Pinpoint the cell where the given text exists, returning its [x, y] midpoint coordinate. 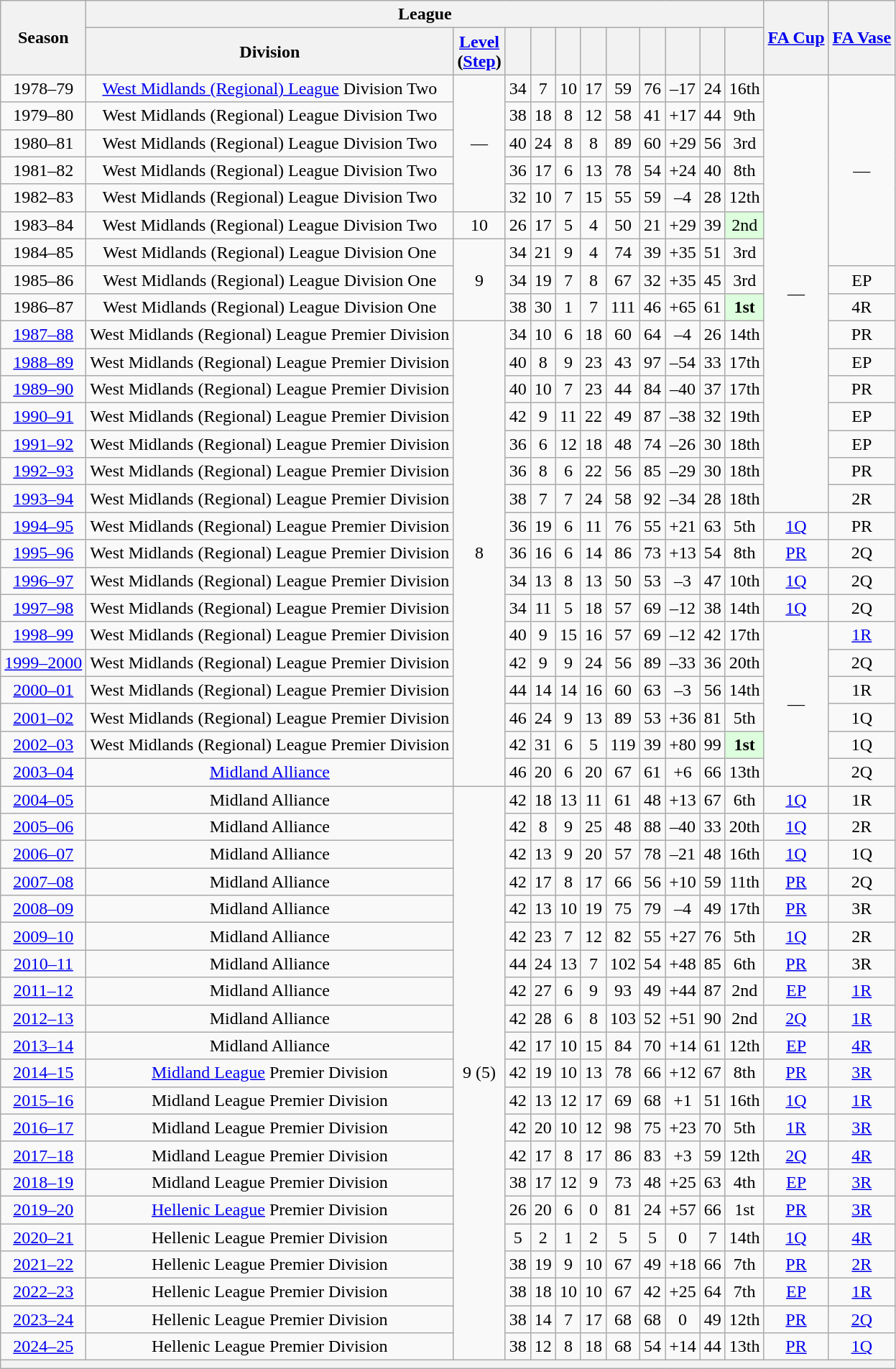
+23 [683, 1128]
+65 [683, 307]
2007–08 [43, 882]
52 [652, 1018]
+10 [683, 882]
+12 [683, 1073]
1999–2000 [43, 663]
9 (5) [479, 1074]
2022–23 [43, 1292]
1989–90 [43, 390]
2023–24 [43, 1319]
2008–09 [43, 909]
–33 [683, 663]
19th [744, 417]
2001–02 [43, 717]
98 [622, 1128]
1990–91 [43, 417]
43 [622, 361]
1982–83 [43, 198]
–29 [683, 471]
2009–10 [43, 936]
2019–20 [43, 1209]
1978–79 [43, 88]
1996–97 [43, 581]
41 [652, 116]
–21 [683, 854]
99 [713, 745]
League [425, 14]
+36 [683, 717]
79 [652, 909]
2000–01 [43, 690]
–26 [683, 444]
+57 [683, 1209]
+80 [683, 745]
9th [744, 116]
1993–94 [43, 499]
1992–93 [43, 471]
+44 [683, 991]
25 [594, 827]
1988–89 [43, 361]
+18 [683, 1265]
+3 [683, 1155]
FA Vase [862, 37]
47 [713, 581]
102 [622, 964]
1981–82 [43, 170]
2016–17 [43, 1128]
1979–80 [43, 116]
+1 [683, 1100]
2011–12 [43, 991]
1994–95 [43, 526]
1983–84 [43, 225]
2021–22 [43, 1265]
2012–13 [43, 1018]
1995–96 [43, 553]
83 [652, 1155]
2020–21 [43, 1237]
2018–19 [43, 1182]
2017–18 [43, 1155]
31 [543, 745]
+24 [683, 170]
82 [622, 936]
+51 [683, 1018]
1980–81 [43, 143]
+6 [683, 772]
2002–03 [43, 745]
45 [713, 280]
103 [622, 1018]
119 [622, 745]
1985–86 [43, 280]
97 [652, 361]
2013–14 [43, 1046]
–54 [683, 361]
27 [543, 991]
Division [270, 52]
FA Cup [796, 37]
37 [713, 390]
2010–11 [43, 964]
2015–16 [43, 1100]
–38 [683, 417]
10th [744, 581]
–34 [683, 499]
+21 [683, 526]
1987–88 [43, 334]
88 [652, 827]
1998–99 [43, 635]
2006–07 [43, 854]
93 [622, 991]
92 [652, 499]
+17 [683, 116]
+27 [683, 936]
11th [744, 882]
2003–04 [43, 772]
111 [622, 307]
2005–06 [43, 827]
Level(Step) [479, 52]
1991–92 [43, 444]
2014–15 [43, 1073]
1997–98 [43, 608]
1984–85 [43, 252]
1986–87 [43, 307]
Season [43, 37]
4th [744, 1182]
2004–05 [43, 800]
–17 [683, 88]
2024–25 [43, 1347]
90 [713, 1018]
+48 [683, 964]
